Determine the (X, Y) coordinate at the center of the cell enclosing the given text.  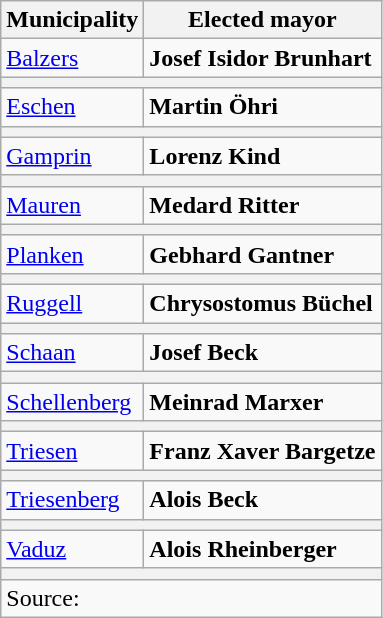
Mauren (72, 205)
Gamprin (72, 156)
Eschen (72, 107)
Triesen (72, 451)
Josef Beck (262, 353)
Elected mayor (262, 20)
Martin Öhri (262, 107)
Vaduz (72, 549)
Alois Rheinberger (262, 549)
Lorenz Kind (262, 156)
Franz Xaver Bargetze (262, 451)
Municipality (72, 20)
Source: (191, 598)
Medard Ritter (262, 205)
Planken (72, 254)
Meinrad Marxer (262, 402)
Triesenberg (72, 500)
Josef Isidor Brunhart (262, 58)
Schaan (72, 353)
Gebhard Gantner (262, 254)
Balzers (72, 58)
Ruggell (72, 303)
Schellenberg (72, 402)
Chrysostomus Büchel (262, 303)
Alois Beck (262, 500)
